Return [X, Y] of the center of cell containing provided text 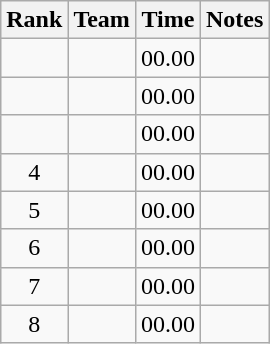
6 [34, 248]
Rank [34, 20]
Team [102, 20]
7 [34, 286]
4 [34, 172]
Time [168, 20]
Notes [234, 20]
5 [34, 210]
8 [34, 324]
